Search for the cell housing the specified text and yield its [X, Y] center coordinate. 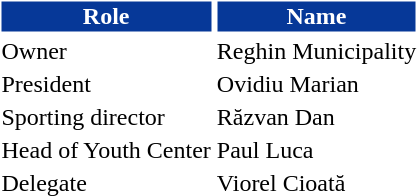
Head of Youth Center [106, 150]
Reghin Municipality [316, 51]
Paul Luca [316, 150]
Role [106, 16]
Name [316, 16]
Răzvan Dan [316, 117]
Owner [106, 51]
Ovidiu Marian [316, 84]
Sporting director [106, 117]
President [106, 84]
